Provide the [X, Y] coordinate of the cell's center where the given text is located.  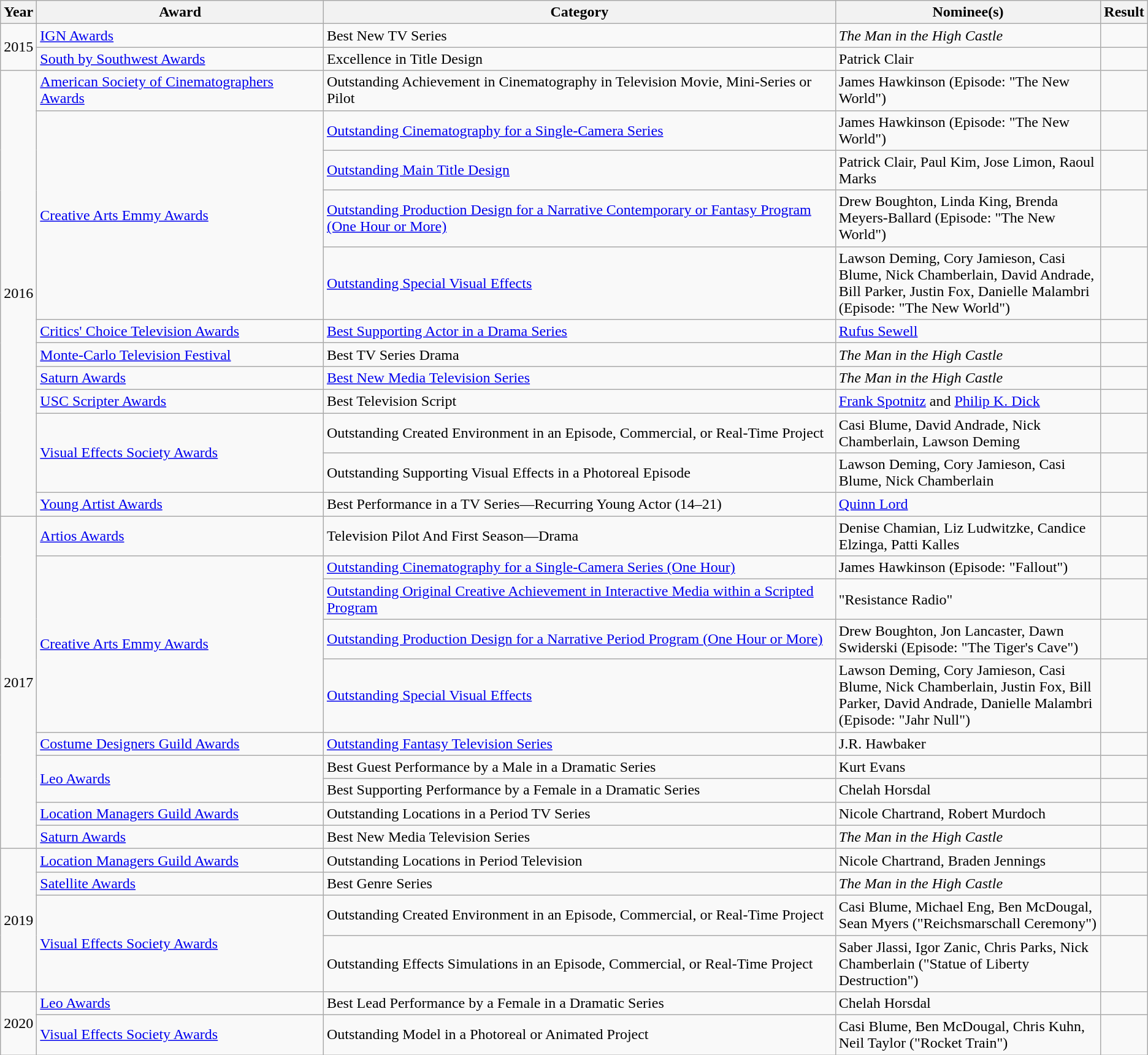
Lawson Deming, Cory Jamieson, Casi Blume, Nick Chamberlain, Justin Fox, Bill Parker, David Andrade, Danielle Malambri (Episode: "Jahr Null") [968, 695]
USC Scripter Awards [180, 401]
Best Supporting Performance by a Female in a Dramatic Series [579, 790]
Lawson Deming, Cory Jamieson, Casi Blume, Nick Chamberlain, David Andrade, Bill Parker, Justin Fox, Danielle Malambri (Episode: "The New World") [968, 283]
Best Performance in a TV Series—Recurring Young Actor (14–21) [579, 505]
Nicole Chartrand, Robert Murdoch [968, 813]
American Society of Cinematographers Awards [180, 91]
Best Television Script [579, 401]
Casi Blume, David Andrade, Nick Chamberlain, Lawson Deming [968, 433]
Outstanding Cinematography for a Single-Camera Series (One Hour) [579, 568]
Outstanding Effects Simulations in an Episode, Commercial, or Real-Time Project [579, 964]
Best Genre Series [579, 883]
Outstanding Locations in a Period TV Series [579, 813]
Casi Blume, Michael Eng, Ben McDougal, Sean Myers ("Reichsmarschall Ceremony") [968, 915]
Outstanding Fantasy Television Series [579, 744]
Television Pilot And First Season—Drama [579, 536]
Outstanding Achievement in Cinematography in Television Movie, Mini-Series or Pilot [579, 91]
Outstanding Model in a Photoreal or Animated Project [579, 1035]
Satellite Awards [180, 883]
2017 [18, 683]
Outstanding Production Design for a Narrative Period Program (One Hour or More) [579, 639]
Outstanding Supporting Visual Effects in a Photoreal Episode [579, 473]
Year [18, 12]
Best New TV Series [579, 36]
Outstanding Main Title Design [579, 170]
2019 [18, 920]
Nominee(s) [968, 12]
South by Southwest Awards [180, 59]
Outstanding Original Creative Achievement in Interactive Media within a Scripted Program [579, 600]
Best TV Series Drama [579, 354]
Patrick Clair, Paul Kim, Jose Limon, Raoul Marks [968, 170]
Patrick Clair [968, 59]
Monte-Carlo Television Festival [180, 354]
Result [1124, 12]
Drew Boughton, Jon Lancaster, Dawn Swiderski (Episode: "The Tiger's Cave") [968, 639]
Casi Blume, Ben McDougal, Chris Kuhn, Neil Taylor ("Rocket Train") [968, 1035]
Best Lead Performance by a Female in a Dramatic Series [579, 1004]
Artios Awards [180, 536]
2016 [18, 293]
Drew Boughton, Linda King, Brenda Meyers-Ballard (Episode: "The New World") [968, 218]
Critics' Choice Television Awards [180, 331]
Best Supporting Actor in a Drama Series [579, 331]
Young Artist Awards [180, 505]
Nicole Chartrand, Braden Jennings [968, 860]
2015 [18, 47]
Outstanding Locations in Period Television [579, 860]
2020 [18, 1024]
Rufus Sewell [968, 331]
Lawson Deming, Cory Jamieson, Casi Blume, Nick Chamberlain [968, 473]
Saber Jlassi, Igor Zanic, Chris Parks, Nick Chamberlain ("Statue of Liberty Destruction") [968, 964]
Quinn Lord [968, 505]
"Resistance Radio" [968, 600]
James Hawkinson (Episode: "Fallout") [968, 568]
Kurt Evans [968, 767]
J.R. Hawbaker [968, 744]
Costume Designers Guild Awards [180, 744]
Category [579, 12]
Award [180, 12]
Frank Spotnitz and Philip K. Dick [968, 401]
Best Guest Performance by a Male in a Dramatic Series [579, 767]
IGN Awards [180, 36]
Excellence in Title Design [579, 59]
Outstanding Production Design for a Narrative Contemporary or Fantasy Program (One Hour or More) [579, 218]
Outstanding Cinematography for a Single-Camera Series [579, 130]
Denise Chamian, Liz Ludwitzke, Candice Elzinga, Patti Kalles [968, 536]
